Output the (x, y) coordinate of the center of the cell containing the given text.  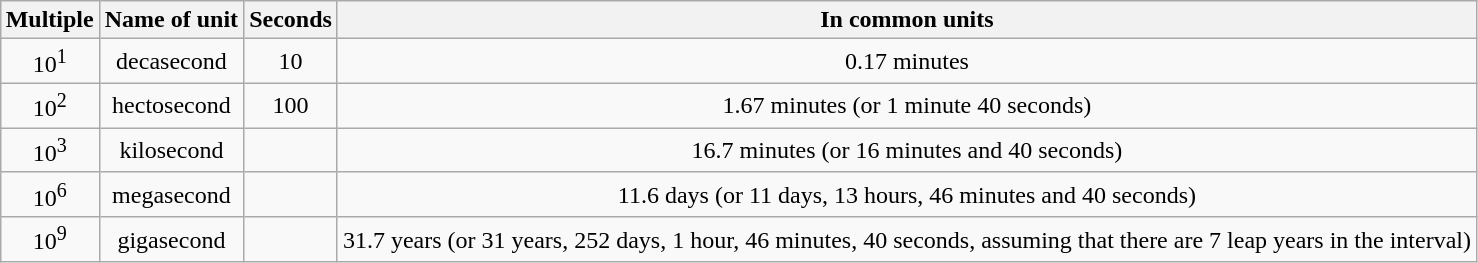
103 (50, 150)
106 (50, 194)
megasecond (171, 194)
1.67 minutes (or 1 minute 40 seconds) (906, 106)
hectosecond (171, 106)
31.7 years (or 31 years, 252 days, 1 hour, 46 minutes, 40 seconds, assuming that there are 7 leap years in the interval) (906, 240)
In common units (906, 20)
Name of unit (171, 20)
101 (50, 62)
16.7 minutes (or 16 minutes and 40 seconds) (906, 150)
10 (291, 62)
102 (50, 106)
gigasecond (171, 240)
109 (50, 240)
Multiple (50, 20)
Seconds (291, 20)
kilosecond (171, 150)
11.6 days (or 11 days, 13 hours, 46 minutes and 40 seconds) (906, 194)
100 (291, 106)
0.17 minutes (906, 62)
decasecond (171, 62)
